Detect which cell encompasses the target text, then output its [x, y] center coordinate. 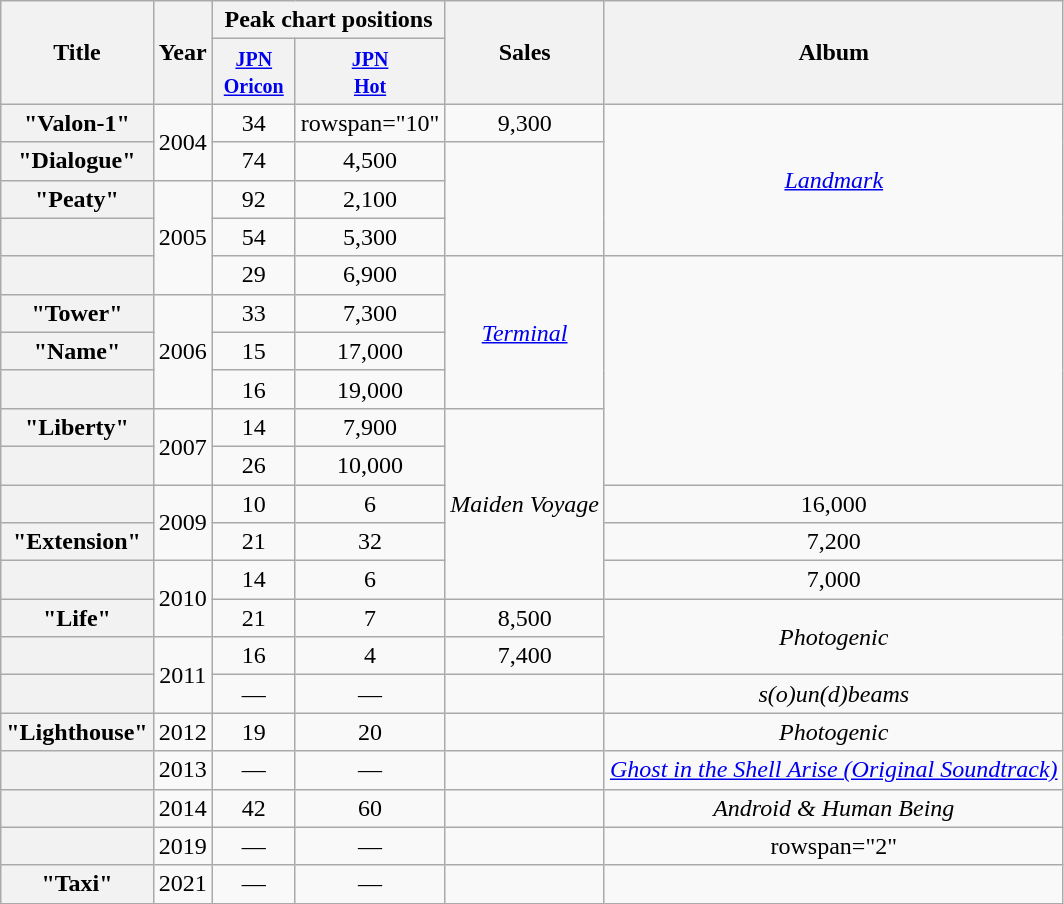
rowspan="10" [370, 123]
19,000 [370, 389]
2010 [182, 599]
32 [370, 542]
2021 [182, 884]
6,900 [370, 275]
34 [254, 123]
7,900 [370, 427]
"Life" [77, 618]
2006 [182, 351]
s(o)un(d)beams [834, 694]
10,000 [370, 465]
9,300 [525, 123]
33 [254, 313]
JPNHot [370, 72]
16,000 [834, 503]
7,300 [370, 313]
60 [370, 808]
2019 [182, 846]
Landmark [834, 180]
"Lighthouse" [77, 732]
rowspan="2" [834, 846]
2009 [182, 522]
26 [254, 465]
"Liberty" [77, 427]
Sales [525, 52]
2005 [182, 237]
"Dialogue" [77, 161]
Android & Human Being [834, 808]
Maiden Voyage [525, 503]
"Taxi" [77, 884]
"Tower" [77, 313]
Year [182, 52]
74 [254, 161]
7,200 [834, 542]
42 [254, 808]
Peak chart positions [328, 20]
"Extension" [77, 542]
92 [254, 199]
"Valon-1" [77, 123]
2014 [182, 808]
2012 [182, 732]
10 [254, 503]
Ghost in the Shell Arise (Original Soundtrack) [834, 770]
15 [254, 351]
JPNOricon [254, 72]
"Peaty" [77, 199]
2004 [182, 142]
2011 [182, 675]
2,100 [370, 199]
4,500 [370, 161]
20 [370, 732]
2007 [182, 446]
7 [370, 618]
Album [834, 52]
Title [77, 52]
2013 [182, 770]
29 [254, 275]
7,000 [834, 580]
"Name" [77, 351]
7,400 [525, 656]
4 [370, 656]
54 [254, 237]
8,500 [525, 618]
19 [254, 732]
17,000 [370, 351]
Terminal [525, 332]
5,300 [370, 237]
